Identify which cell holds the provided text, then report its [x, y] central coordinate. 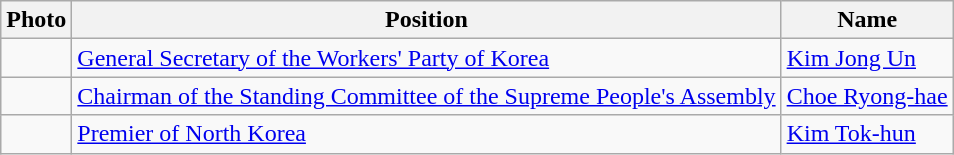
Premier of North Korea [426, 134]
Name [867, 20]
Kim Tok-hun [867, 134]
Position [426, 20]
General Secretary of the Workers' Party of Korea [426, 58]
Chairman of the Standing Committee of the Supreme People's Assembly [426, 96]
Photo [36, 20]
Choe Ryong-hae [867, 96]
Kim Jong Un [867, 58]
